Scan for the cell matching the given text and deliver its (x, y) coordinate at center. 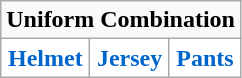
Pants (204, 58)
Jersey (130, 58)
Uniform Combination (121, 20)
Helmet (46, 58)
